Return the [x, y] coordinate for the center point of the cell that contains the specified text.  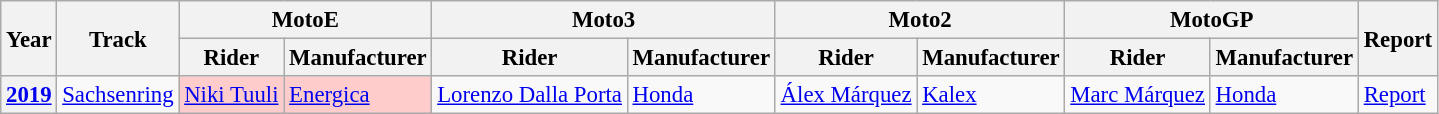
Álex Márquez [846, 95]
Moto3 [604, 20]
Year [29, 38]
Track [118, 38]
Lorenzo Dalla Porta [530, 95]
Sachsenring [118, 95]
Niki Tuuli [232, 95]
Energica [358, 95]
MotoGP [1212, 20]
Marc Márquez [1138, 95]
2019 [29, 95]
Kalex [991, 95]
Moto2 [920, 20]
MotoE [306, 20]
